Return the (X, Y) coordinate for the center point of the cell that contains the specified text.  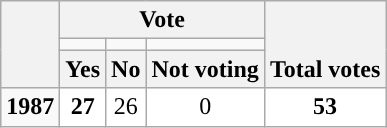
0 (205, 107)
No (126, 69)
Vote (162, 20)
Yes (83, 69)
1987 (30, 107)
27 (83, 107)
Total votes (325, 44)
26 (126, 107)
53 (325, 107)
Not voting (205, 69)
